Scan for the cell matching the given text and deliver its (X, Y) coordinate at center. 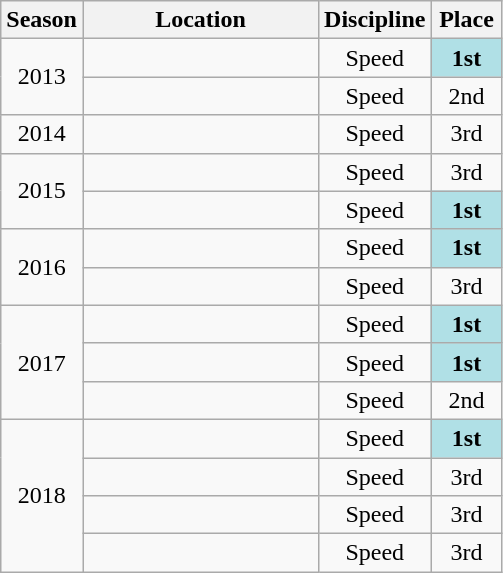
2013 (42, 77)
Discipline (375, 20)
2014 (42, 134)
Location (200, 20)
Season (42, 20)
Place (466, 20)
2016 (42, 267)
2017 (42, 362)
2018 (42, 495)
2015 (42, 191)
